Pinpoint the cell where the given text exists, returning its (X, Y) midpoint coordinate. 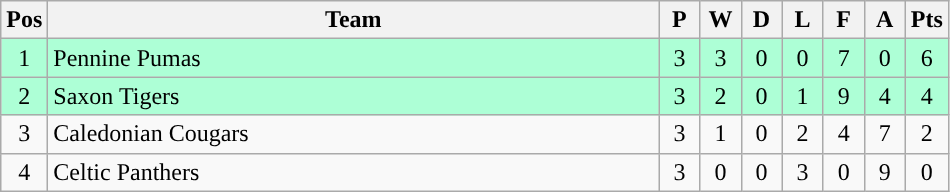
Saxon Tigers (354, 96)
Pennine Pumas (354, 58)
Pts (926, 20)
Celtic Panthers (354, 172)
W (720, 20)
Caledonian Cougars (354, 134)
6 (926, 58)
P (680, 20)
D (762, 20)
L (802, 20)
F (844, 20)
A (884, 20)
Pos (24, 20)
Team (354, 20)
